Locate the cell with the specified text and output its [X, Y] center coordinate. 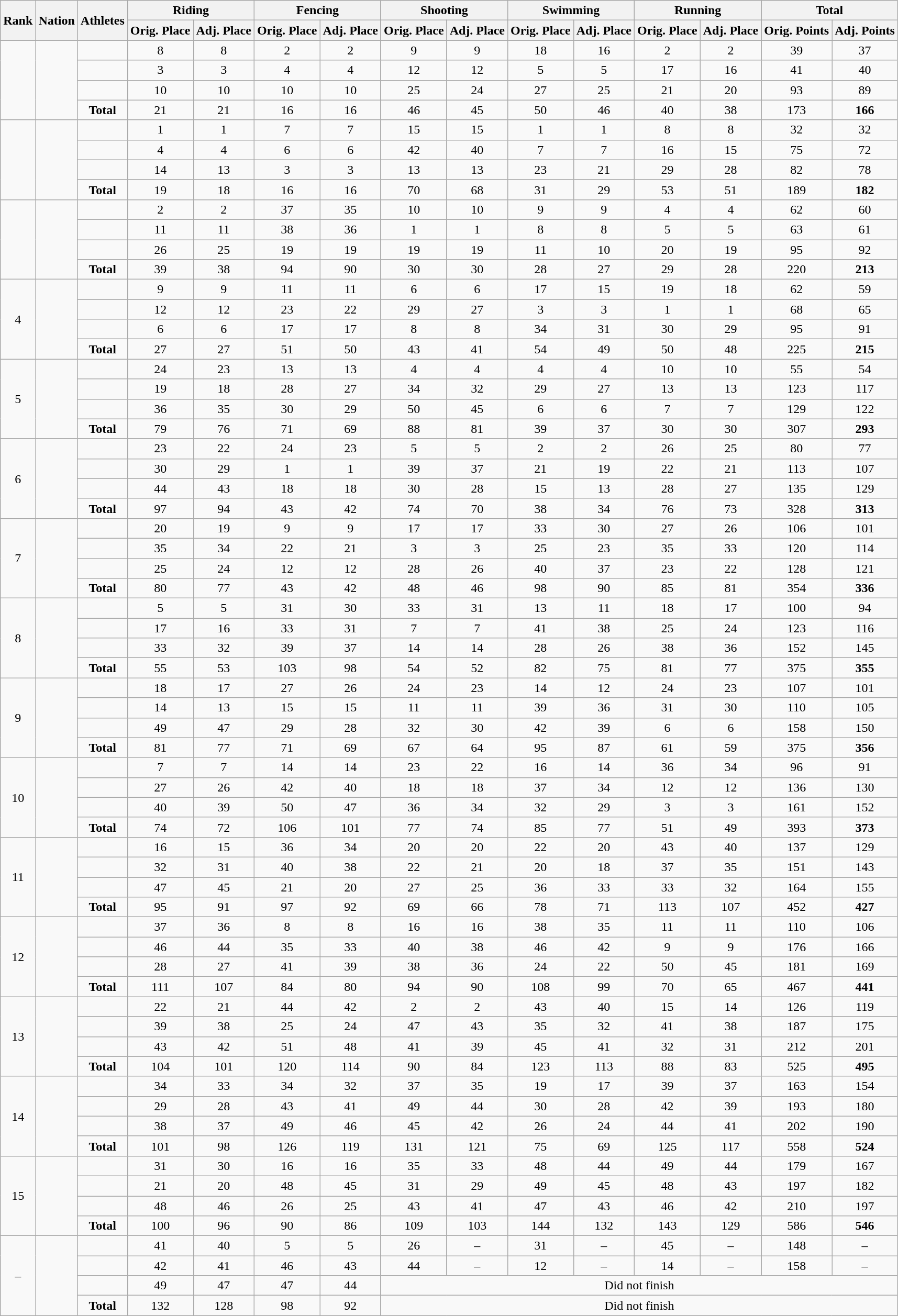
145 [865, 648]
164 [797, 887]
393 [797, 827]
79 [160, 429]
293 [865, 429]
Nation [57, 20]
212 [797, 1046]
373 [865, 827]
150 [865, 728]
546 [865, 1226]
452 [797, 907]
137 [797, 847]
163 [797, 1086]
328 [797, 508]
155 [865, 887]
64 [477, 748]
104 [160, 1066]
356 [865, 748]
495 [865, 1066]
87 [604, 748]
131 [414, 1146]
Fencing [317, 10]
173 [797, 110]
213 [865, 270]
558 [797, 1146]
210 [797, 1206]
63 [797, 229]
189 [797, 189]
111 [160, 987]
136 [797, 787]
Orig. Points [797, 30]
220 [797, 270]
93 [797, 90]
180 [865, 1106]
179 [797, 1166]
60 [865, 209]
187 [797, 1027]
225 [797, 349]
73 [730, 508]
161 [797, 807]
Adj. Points [865, 30]
151 [797, 867]
108 [540, 987]
148 [797, 1246]
355 [865, 668]
52 [477, 668]
524 [865, 1146]
336 [865, 588]
215 [865, 349]
175 [865, 1027]
Swimming [571, 10]
193 [797, 1106]
99 [604, 987]
83 [730, 1066]
Shooting [444, 10]
Running [698, 10]
441 [865, 987]
89 [865, 90]
130 [865, 787]
313 [865, 508]
86 [350, 1226]
201 [865, 1046]
122 [865, 409]
467 [797, 987]
67 [414, 748]
167 [865, 1166]
Athletes [103, 20]
Rank [18, 20]
354 [797, 588]
202 [797, 1126]
Riding [191, 10]
525 [797, 1066]
105 [865, 708]
154 [865, 1086]
116 [865, 628]
307 [797, 429]
169 [865, 967]
181 [797, 967]
190 [865, 1126]
586 [797, 1226]
66 [477, 907]
176 [797, 947]
144 [540, 1226]
125 [668, 1146]
109 [414, 1226]
135 [797, 488]
427 [865, 907]
